Scan for the cell matching the given text and deliver its [x, y] coordinate at center. 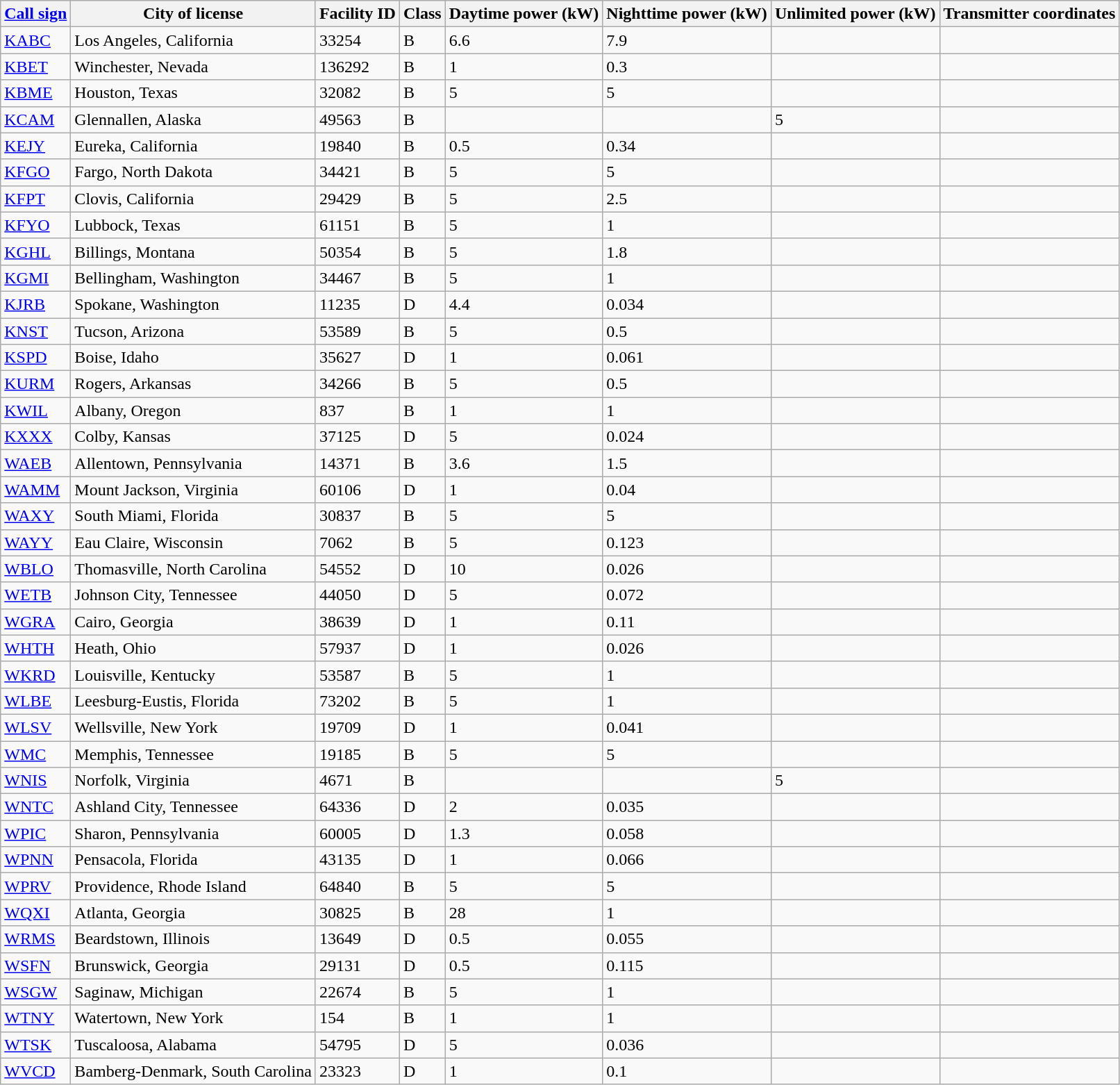
WHTH [36, 648]
0.34 [687, 146]
KURM [36, 384]
KFPT [36, 199]
Pensacola, Florida [193, 860]
6.6 [524, 40]
Norfolk, Virginia [193, 781]
WLSV [36, 727]
Saginaw, Michigan [193, 992]
11235 [357, 304]
22674 [357, 992]
53587 [357, 674]
60106 [357, 490]
30825 [357, 913]
13649 [357, 939]
Bamberg-Denmark, South Carolina [193, 1071]
0.1 [687, 1071]
WAEB [36, 463]
19840 [357, 146]
43135 [357, 860]
28 [524, 913]
KBET [36, 67]
KNST [36, 331]
19709 [357, 727]
Ashland City, Tennessee [193, 807]
0.041 [687, 727]
KGMI [36, 278]
WAYY [36, 542]
61151 [357, 225]
73202 [357, 701]
KFGO [36, 172]
0.123 [687, 542]
54552 [357, 569]
WPRV [36, 886]
Boise, Idaho [193, 358]
WKRD [36, 674]
KWIL [36, 411]
Allentown, Pennsylvania [193, 463]
Leesburg-Eustis, Florida [193, 701]
WAMM [36, 490]
Clovis, California [193, 199]
Wellsville, New York [193, 727]
0.11 [687, 622]
35627 [357, 358]
KJRB [36, 304]
WSFN [36, 966]
Beardstown, Illinois [193, 939]
4671 [357, 781]
Mount Jackson, Virginia [193, 490]
7.9 [687, 40]
37125 [357, 437]
WQXI [36, 913]
54795 [357, 1045]
WPNN [36, 860]
KXXX [36, 437]
23323 [357, 1071]
WRMS [36, 939]
WVCD [36, 1071]
KFYO [36, 225]
29131 [357, 966]
South Miami, Florida [193, 516]
WTNY [36, 1018]
WTSK [36, 1045]
Johnson City, Tennessee [193, 595]
WNTC [36, 807]
Class [422, 14]
WETB [36, 595]
29429 [357, 199]
0.04 [687, 490]
Louisville, Kentucky [193, 674]
0.072 [687, 595]
Heath, Ohio [193, 648]
0.055 [687, 939]
City of license [193, 14]
WBLO [36, 569]
34467 [357, 278]
0.3 [687, 67]
Atlanta, Georgia [193, 913]
14371 [357, 463]
Call sign [36, 14]
60005 [357, 834]
1.5 [687, 463]
WMC [36, 754]
0.036 [687, 1045]
Winchester, Nevada [193, 67]
KCAM [36, 119]
136292 [357, 67]
Tuscaloosa, Alabama [193, 1045]
2 [524, 807]
49563 [357, 119]
34421 [357, 172]
Facility ID [357, 14]
44050 [357, 595]
Providence, Rhode Island [193, 886]
Colby, Kansas [193, 437]
WSGW [36, 992]
Glennallen, Alaska [193, 119]
Brunswick, Georgia [193, 966]
Daytime power (kW) [524, 14]
32082 [357, 93]
0.115 [687, 966]
Unlimited power (kW) [855, 14]
53589 [357, 331]
WNIS [36, 781]
3.6 [524, 463]
Memphis, Tennessee [193, 754]
KGHL [36, 251]
Fargo, North Dakota [193, 172]
0.061 [687, 358]
50354 [357, 251]
KABC [36, 40]
10 [524, 569]
1.3 [524, 834]
Watertown, New York [193, 1018]
837 [357, 411]
WGRA [36, 622]
7062 [357, 542]
WLBE [36, 701]
Transmitter coordinates [1029, 14]
2.5 [687, 199]
1.8 [687, 251]
Lubbock, Texas [193, 225]
38639 [357, 622]
Nighttime power (kW) [687, 14]
Houston, Texas [193, 93]
Bellingham, Washington [193, 278]
Tucson, Arizona [193, 331]
Eureka, California [193, 146]
Albany, Oregon [193, 411]
64336 [357, 807]
30837 [357, 516]
0.058 [687, 834]
19185 [357, 754]
0.035 [687, 807]
154 [357, 1018]
KSPD [36, 358]
64840 [357, 886]
Sharon, Pennsylvania [193, 834]
33254 [357, 40]
4.4 [524, 304]
0.034 [687, 304]
Spokane, Washington [193, 304]
Los Angeles, California [193, 40]
Billings, Montana [193, 251]
0.024 [687, 437]
KEJY [36, 146]
Rogers, Arkansas [193, 384]
0.066 [687, 860]
WPIC [36, 834]
Eau Claire, Wisconsin [193, 542]
34266 [357, 384]
WAXY [36, 516]
Thomasville, North Carolina [193, 569]
Cairo, Georgia [193, 622]
KBME [36, 93]
57937 [357, 648]
